Scan for the cell matching the given text and deliver its [X, Y] coordinate at center. 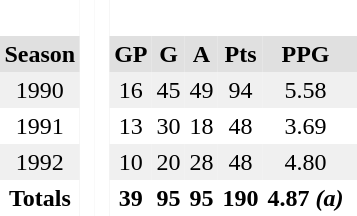
28 [202, 162]
Totals [40, 198]
Season [40, 54]
PPG [306, 54]
G [168, 54]
13 [131, 126]
Pts [240, 54]
190 [240, 198]
18 [202, 126]
49 [202, 90]
16 [131, 90]
5.58 [306, 90]
4.80 [306, 162]
A [202, 54]
39 [131, 198]
GP [131, 54]
10 [131, 162]
1991 [40, 126]
45 [168, 90]
4.87 (a) [306, 198]
94 [240, 90]
20 [168, 162]
30 [168, 126]
1990 [40, 90]
1992 [40, 162]
3.69 [306, 126]
